For the text-containing cell, return its midpoint in [X, Y] coordinate format. 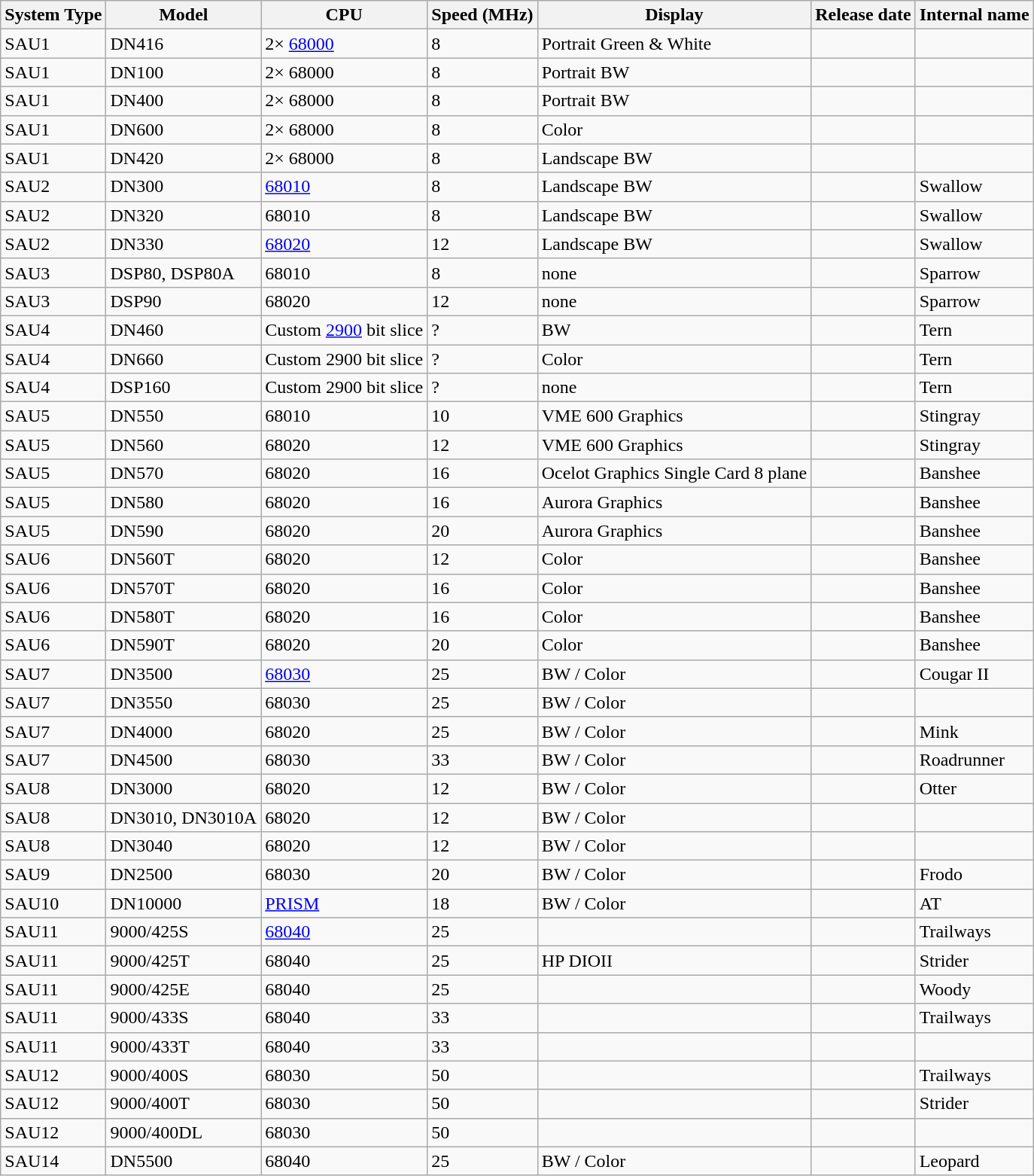
9000/425S [184, 932]
9000/433S [184, 1018]
SAU10 [53, 903]
SAU14 [53, 1161]
9000/433T [184, 1047]
Leopard [974, 1161]
CPU [345, 15]
DN420 [184, 158]
DN660 [184, 359]
DN570T [184, 588]
DN4000 [184, 731]
DN4500 [184, 760]
DN400 [184, 101]
HP DIOII [674, 961]
DN300 [184, 187]
DN330 [184, 244]
DN580 [184, 502]
DN550 [184, 416]
DN2500 [184, 875]
Portrait Green & White [674, 44]
Woody [974, 989]
DN580T [184, 617]
DN10000 [184, 903]
Model [184, 15]
Roadrunner [974, 760]
Release date [863, 15]
DSP80, DSP80A [184, 273]
Otter [974, 788]
Speed (MHz) [482, 15]
DN560 [184, 445]
DN570 [184, 474]
DN3010, DN3010A [184, 817]
9000/400T [184, 1104]
AT [974, 903]
9000/425T [184, 961]
DN416 [184, 44]
DN3040 [184, 846]
DN600 [184, 129]
9000/425E [184, 989]
DSP160 [184, 388]
Internal name [974, 15]
BW [674, 330]
DN590T [184, 645]
9000/400S [184, 1075]
SAU9 [53, 875]
DN3500 [184, 674]
10 [482, 416]
18 [482, 903]
DSP90 [184, 301]
DN3550 [184, 702]
9000/400DL [184, 1132]
System Type [53, 15]
PRISM [345, 903]
DN100 [184, 72]
DN320 [184, 215]
Display [674, 15]
DN5500 [184, 1161]
Cougar II [974, 674]
Mink [974, 731]
DN590 [184, 531]
Ocelot Graphics Single Card 8 plane [674, 474]
DN460 [184, 330]
DN560T [184, 559]
Frodo [974, 875]
DN3000 [184, 788]
